Identify which cell holds the provided text, then report its (X, Y) central coordinate. 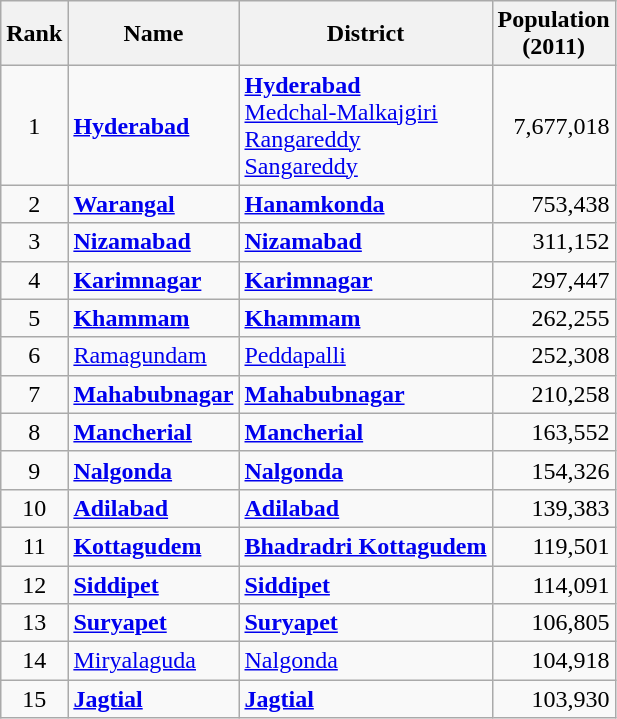
Hyderabad (154, 126)
2 (34, 204)
Name (154, 34)
7 (34, 394)
Ramagundam (154, 356)
8 (34, 432)
7,677,018 (554, 126)
12 (34, 585)
10 (34, 508)
262,255 (554, 318)
1 (34, 126)
Rank (34, 34)
14 (34, 661)
Population(2011) (554, 34)
HyderabadMedchal-MalkajgiriRangareddySangareddy (366, 126)
15 (34, 699)
Miryalaguda (154, 661)
13 (34, 623)
3 (34, 242)
9 (34, 470)
114,091 (554, 585)
103,930 (554, 699)
104,918 (554, 661)
297,447 (554, 280)
753,438 (554, 204)
119,501 (554, 546)
Bhadradri Kottagudem (366, 546)
Warangal (154, 204)
Peddapalli (366, 356)
6 (34, 356)
311,152 (554, 242)
154,326 (554, 470)
11 (34, 546)
Hanamkonda (366, 204)
106,805 (554, 623)
210,258 (554, 394)
139,383 (554, 508)
252,308 (554, 356)
Kottagudem (154, 546)
163,552 (554, 432)
District (366, 34)
4 (34, 280)
5 (34, 318)
